Find where the given text appears and provide that cell's center as [x, y] coordinate. 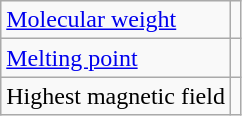
Melting point [116, 58]
Molecular weight [116, 20]
Highest magnetic field [116, 96]
